Pinpoint the cell where the given text exists, returning its (X, Y) midpoint coordinate. 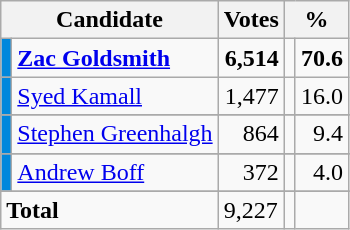
16.0 (322, 96)
4.0 (322, 172)
70.6 (322, 58)
Zac Goldsmith (115, 58)
1,477 (251, 96)
Andrew Boff (115, 172)
6,514 (251, 58)
Votes (251, 20)
Stephen Greenhalgh (115, 134)
9.4 (322, 134)
% (316, 20)
864 (251, 134)
Syed Kamall (115, 96)
Candidate (110, 20)
372 (251, 172)
9,227 (251, 210)
Total (110, 210)
